Return (x, y) of the center of cell containing provided text 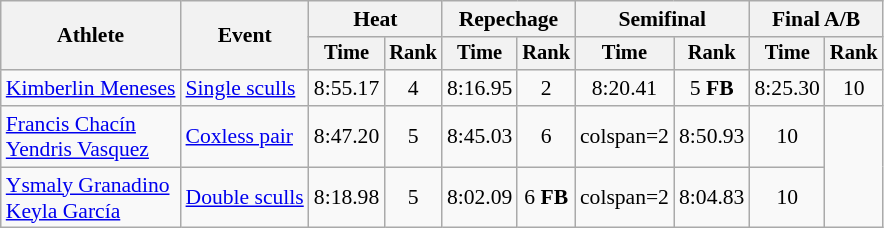
4 (413, 88)
Repechage (508, 19)
8:25.30 (786, 88)
Single sculls (245, 88)
8:47.20 (346, 136)
Athlete (91, 36)
5 FB (712, 88)
Heat (376, 19)
8:50.93 (712, 136)
Francis ChacínYendris Vasquez (91, 136)
Semifinal (662, 19)
6 FB (546, 198)
8:16.95 (480, 88)
8:20.41 (624, 88)
Event (245, 36)
8:18.98 (346, 198)
Kimberlin Meneses (91, 88)
8:02.09 (480, 198)
8:55.17 (346, 88)
Final A/B (816, 19)
2 (546, 88)
Coxless pair (245, 136)
8:45.03 (480, 136)
6 (546, 136)
Ysmaly GranadinoKeyla García (91, 198)
8:04.83 (712, 198)
Double sculls (245, 198)
